From the cell containing the given text, extract its center point as [x, y] coordinate. 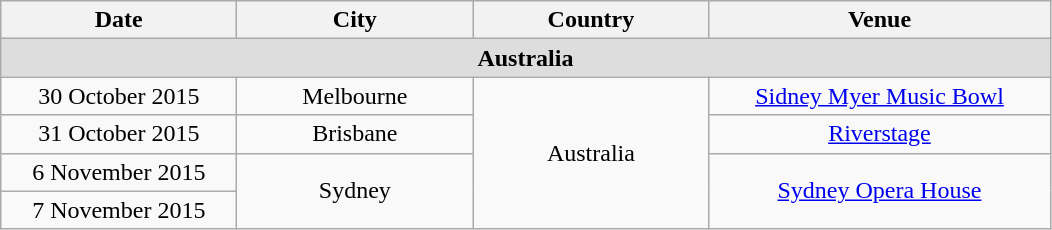
Sydney [355, 191]
7 November 2015 [119, 210]
Venue [880, 20]
Date [119, 20]
City [355, 20]
Country [591, 20]
Melbourne [355, 96]
31 October 2015 [119, 134]
Sidney Myer Music Bowl [880, 96]
Sydney Opera House [880, 191]
Riverstage [880, 134]
6 November 2015 [119, 172]
Brisbane [355, 134]
30 October 2015 [119, 96]
